Determine the (X, Y) coordinate at the center of the cell enclosing the given text.  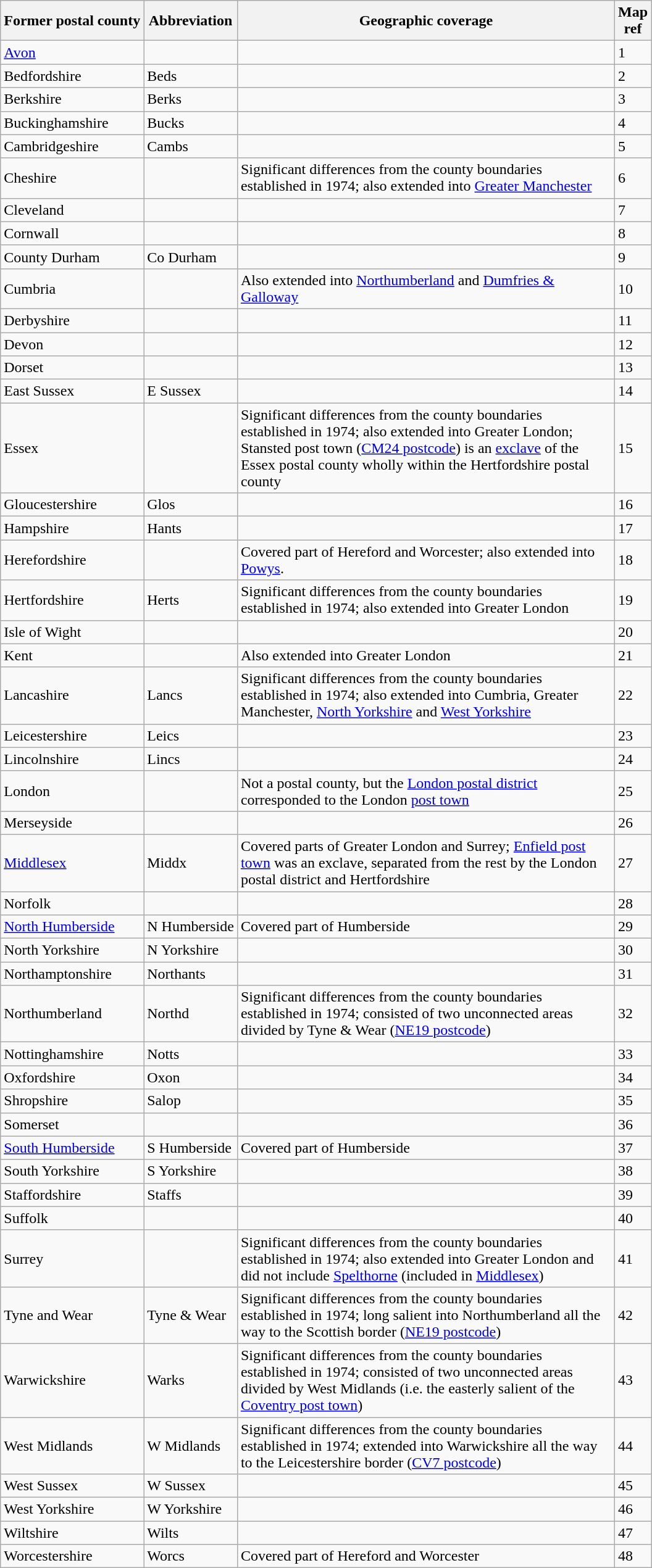
Cambridgeshire (72, 146)
Derbyshire (72, 320)
Glos (191, 505)
Dorset (72, 368)
Avon (72, 52)
Significant differences from the county boundaries established in 1974; also extended into Greater Manchester (426, 178)
8 (632, 233)
34 (632, 1077)
7 (632, 210)
17 (632, 528)
East Sussex (72, 391)
Abbreviation (191, 21)
Also extended into Northumberland and Dumfries & Galloway (426, 289)
25 (632, 791)
38 (632, 1171)
Lincs (191, 759)
28 (632, 903)
47 (632, 1533)
21 (632, 655)
41 (632, 1258)
South Humberside (72, 1148)
35 (632, 1101)
46 (632, 1509)
36 (632, 1124)
Northants (191, 974)
14 (632, 391)
24 (632, 759)
Hampshire (72, 528)
Northumberland (72, 1014)
Norfolk (72, 903)
1 (632, 52)
Gloucestershire (72, 505)
Mapref (632, 21)
23 (632, 736)
Buckinghamshire (72, 123)
13 (632, 368)
South Yorkshire (72, 1171)
Hants (191, 528)
Tyne and Wear (72, 1315)
Suffolk (72, 1218)
Not a postal county, but the London postal district corresponded to the London post town (426, 791)
Worcs (191, 1556)
Nottinghamshire (72, 1054)
Wiltshire (72, 1533)
Former postal county (72, 21)
19 (632, 600)
Hertfordshire (72, 600)
Lincolnshire (72, 759)
37 (632, 1148)
45 (632, 1486)
Notts (191, 1054)
27 (632, 863)
Herefordshire (72, 560)
Devon (72, 344)
Merseyside (72, 823)
2 (632, 76)
Covered parts of Greater London and Surrey; Enfield post town was an exclave, separated from the rest by the London postal district and Hertfordshire (426, 863)
Staffs (191, 1195)
18 (632, 560)
West Midlands (72, 1445)
Salop (191, 1101)
Surrey (72, 1258)
Bucks (191, 123)
Northd (191, 1014)
3 (632, 99)
S Humberside (191, 1148)
Kent (72, 655)
39 (632, 1195)
Somerset (72, 1124)
42 (632, 1315)
W Yorkshire (191, 1509)
Cleveland (72, 210)
Bedfordshire (72, 76)
Berks (191, 99)
N Yorkshire (191, 950)
Staffordshire (72, 1195)
Northamptonshire (72, 974)
9 (632, 257)
London (72, 791)
43 (632, 1380)
Warwickshire (72, 1380)
Leics (191, 736)
E Sussex (191, 391)
Leicestershire (72, 736)
32 (632, 1014)
Middlesex (72, 863)
W Sussex (191, 1486)
Beds (191, 76)
Cheshire (72, 178)
North Yorkshire (72, 950)
Significant differences from the county boundaries established in 1974; consisted of two unconnected areas divided by Tyne & Wear (NE19 postcode) (426, 1014)
44 (632, 1445)
4 (632, 123)
North Humberside (72, 927)
Oxfordshire (72, 1077)
Worcestershire (72, 1556)
33 (632, 1054)
Covered part of Hereford and Worcester; also extended into Powys. (426, 560)
Tyne & Wear (191, 1315)
22 (632, 695)
W Midlands (191, 1445)
48 (632, 1556)
Lancashire (72, 695)
12 (632, 344)
10 (632, 289)
Significant differences from the county boundaries established in 1974; also extended into Greater London (426, 600)
Essex (72, 448)
Wilts (191, 1533)
15 (632, 448)
Berkshire (72, 99)
N Humberside (191, 927)
11 (632, 320)
Geographic coverage (426, 21)
29 (632, 927)
20 (632, 632)
Covered part of Hereford and Worcester (426, 1556)
5 (632, 146)
31 (632, 974)
West Yorkshire (72, 1509)
Isle of Wight (72, 632)
40 (632, 1218)
Cornwall (72, 233)
Lancs (191, 695)
Warks (191, 1380)
Cambs (191, 146)
30 (632, 950)
Middx (191, 863)
Cumbria (72, 289)
6 (632, 178)
West Sussex (72, 1486)
Oxon (191, 1077)
Herts (191, 600)
26 (632, 823)
County Durham (72, 257)
S Yorkshire (191, 1171)
Co Durham (191, 257)
16 (632, 505)
Also extended into Greater London (426, 655)
Shropshire (72, 1101)
